Determine the (x, y) coordinate at the center of the cell enclosing the given text.  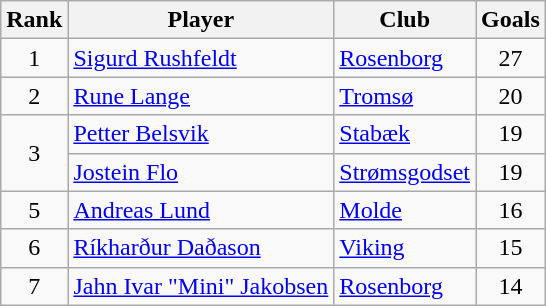
27 (511, 58)
16 (511, 210)
Molde (405, 210)
Andreas Lund (201, 210)
1 (34, 58)
Jostein Flo (201, 172)
Rank (34, 20)
Goals (511, 20)
6 (34, 248)
5 (34, 210)
Tromsø (405, 96)
Jahn Ivar "Mini" Jakobsen (201, 286)
Rune Lange (201, 96)
Strømsgodset (405, 172)
2 (34, 96)
3 (34, 153)
Player (201, 20)
Club (405, 20)
7 (34, 286)
Ríkharður Daðason (201, 248)
20 (511, 96)
Viking (405, 248)
Petter Belsvik (201, 134)
14 (511, 286)
Stabæk (405, 134)
15 (511, 248)
Sigurd Rushfeldt (201, 58)
